Detect which cell encompasses the target text, then output its (X, Y) center coordinate. 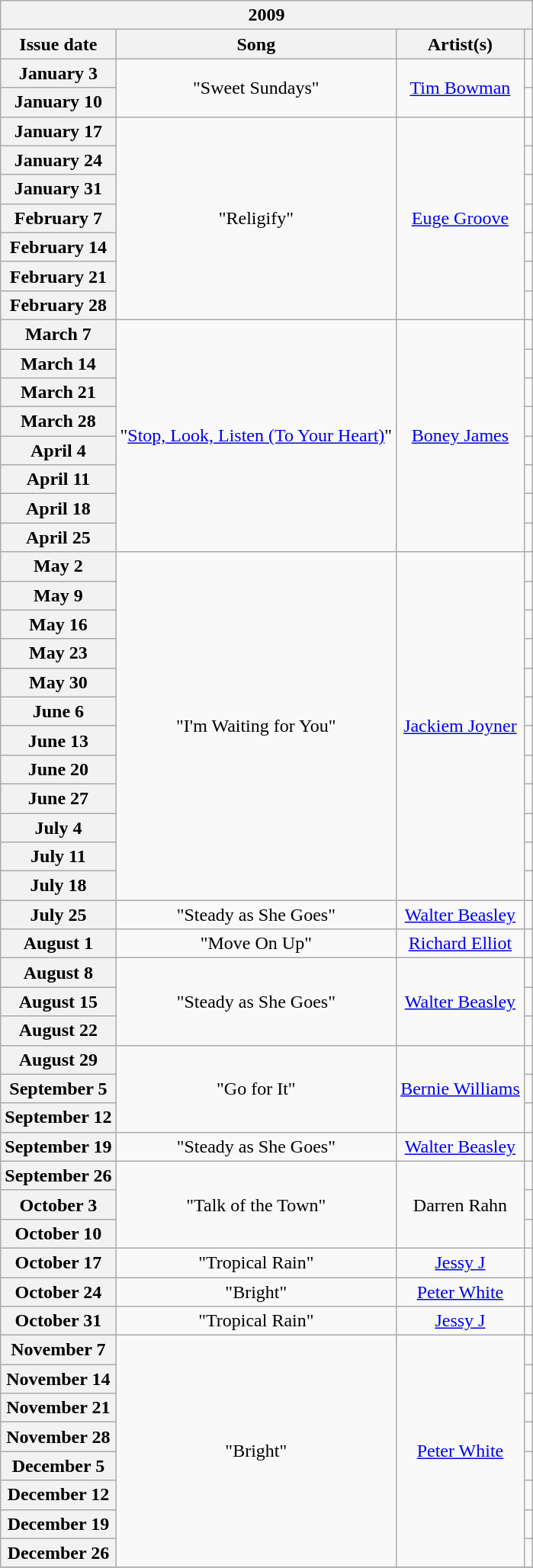
"Stop, Look, Listen (To Your Heart)" (256, 435)
Boney James (461, 435)
June 27 (58, 798)
November 21 (58, 1408)
Tim Bowman (461, 88)
May 30 (58, 682)
August 8 (58, 973)
October 24 (58, 1292)
May 2 (58, 566)
May 9 (58, 595)
March 7 (58, 334)
March 14 (58, 364)
November 28 (58, 1437)
Richard Elliot (461, 944)
January 24 (58, 160)
October 10 (58, 1233)
Song (256, 44)
Issue date (58, 44)
May 16 (58, 624)
April 25 (58, 537)
June 20 (58, 769)
"Religify" (256, 218)
February 14 (58, 247)
November 14 (58, 1379)
February 21 (58, 276)
July 4 (58, 827)
January 10 (58, 102)
September 5 (58, 1089)
July 18 (58, 886)
January 17 (58, 131)
July 11 (58, 857)
Euge Groove (461, 218)
September 12 (58, 1117)
Darren Rahn (461, 1204)
March 21 (58, 393)
January 3 (58, 73)
April 4 (58, 451)
July 25 (58, 915)
2009 (267, 15)
Artist(s) (461, 44)
October 3 (58, 1204)
August 1 (58, 944)
March 28 (58, 422)
September 26 (58, 1175)
December 12 (58, 1495)
"I'm Waiting for You" (256, 726)
December 19 (58, 1524)
May 23 (58, 653)
August 29 (58, 1060)
June 6 (58, 711)
December 5 (58, 1466)
Jackiem Joyner (461, 726)
November 7 (58, 1350)
June 13 (58, 740)
February 7 (58, 218)
"Talk of the Town" (256, 1204)
December 26 (58, 1553)
April 11 (58, 479)
"Sweet Sundays" (256, 88)
"Go for It" (256, 1089)
October 31 (58, 1321)
August 22 (58, 1031)
October 17 (58, 1262)
January 31 (58, 189)
April 18 (58, 508)
Bernie Williams (461, 1089)
August 15 (58, 1002)
"Move On Up" (256, 944)
February 28 (58, 305)
September 19 (58, 1146)
